Extract the [x, y] coordinate from the center of the cell holding the provided text.  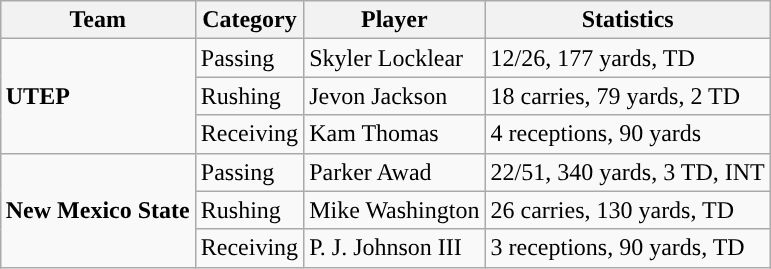
Kam Thomas [394, 134]
Mike Washington [394, 210]
26 carries, 130 yards, TD [628, 210]
Statistics [628, 20]
Category [249, 20]
22/51, 340 yards, 3 TD, INT [628, 172]
Player [394, 20]
12/26, 177 yards, TD [628, 58]
UTEP [98, 96]
New Mexico State [98, 210]
Jevon Jackson [394, 96]
P. J. Johnson III [394, 248]
Skyler Locklear [394, 58]
4 receptions, 90 yards [628, 134]
18 carries, 79 yards, 2 TD [628, 96]
Team [98, 20]
3 receptions, 90 yards, TD [628, 248]
Parker Awad [394, 172]
